Locate the cell with the specified text and output its [X, Y] center coordinate. 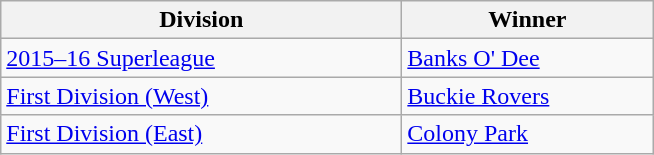
Colony Park [528, 134]
Buckie Rovers [528, 96]
Winner [528, 20]
First Division (East) [202, 134]
2015–16 Superleague [202, 58]
First Division (West) [202, 96]
Division [202, 20]
Banks O' Dee [528, 58]
